Extract the [X, Y] coordinate from the center of the cell holding the provided text.  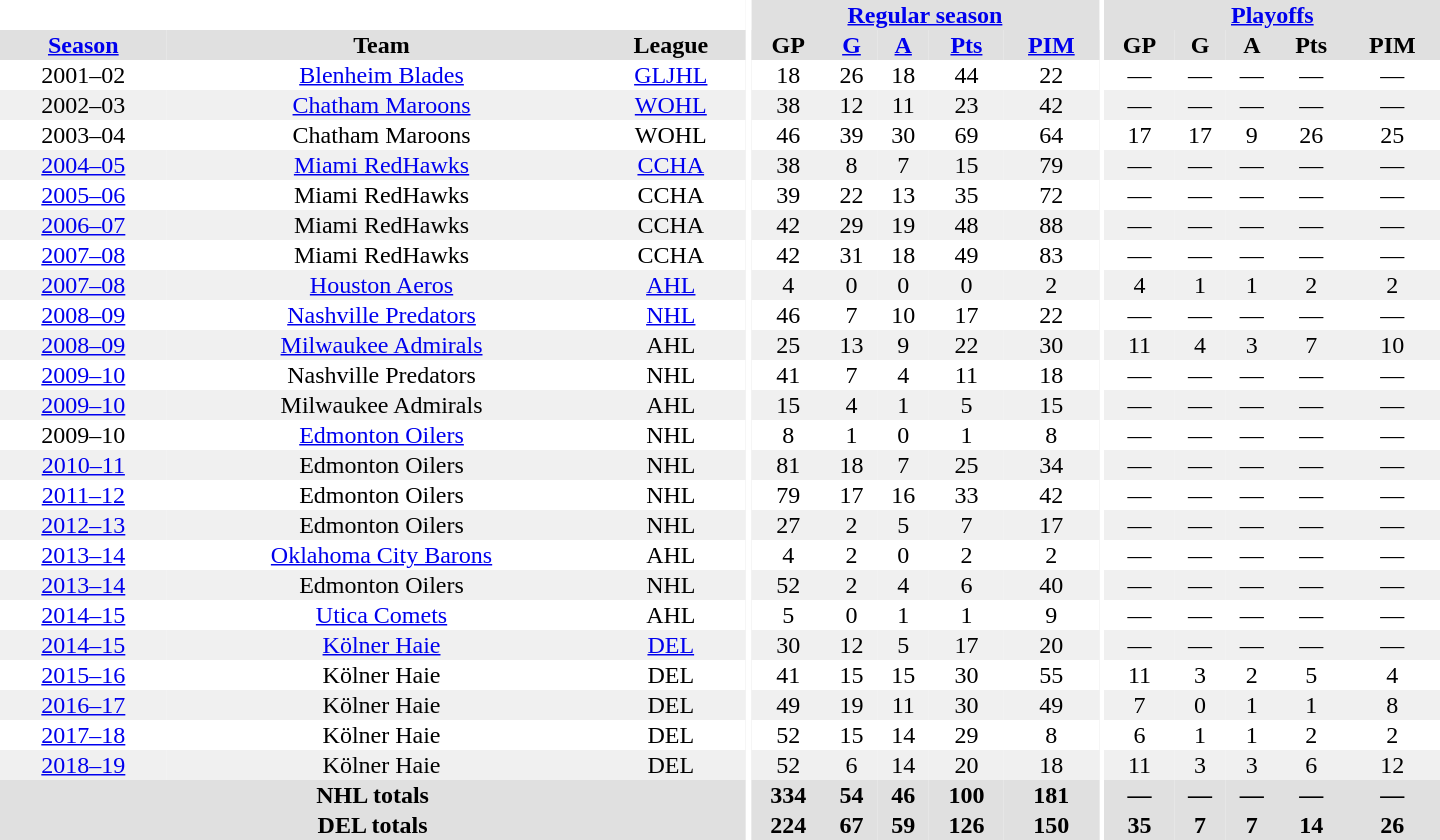
83 [1052, 255]
2006–07 [84, 225]
League [670, 45]
34 [1052, 465]
2005–06 [84, 195]
44 [966, 75]
81 [788, 465]
2001–02 [84, 75]
100 [966, 795]
2015–16 [84, 675]
Playoffs [1272, 15]
224 [788, 825]
126 [966, 825]
2012–13 [84, 525]
2016–17 [84, 705]
DEL totals [372, 825]
16 [903, 495]
72 [1052, 195]
2010–11 [84, 465]
NHL totals [372, 795]
59 [903, 825]
2018–19 [84, 765]
69 [966, 135]
334 [788, 795]
Season [84, 45]
Blenheim Blades [382, 75]
GLJHL [670, 75]
Regular season [925, 15]
23 [966, 105]
Oklahoma City Barons [382, 555]
181 [1052, 795]
64 [1052, 135]
150 [1052, 825]
2003–04 [84, 135]
Team [382, 45]
67 [852, 825]
Houston Aeros [382, 285]
2011–12 [84, 495]
2002–03 [84, 105]
2004–05 [84, 165]
27 [788, 525]
31 [852, 255]
Utica Comets [382, 615]
48 [966, 225]
40 [1052, 585]
55 [1052, 675]
88 [1052, 225]
54 [852, 795]
33 [966, 495]
2017–18 [84, 735]
